Return (X, Y) of the center of cell containing provided text 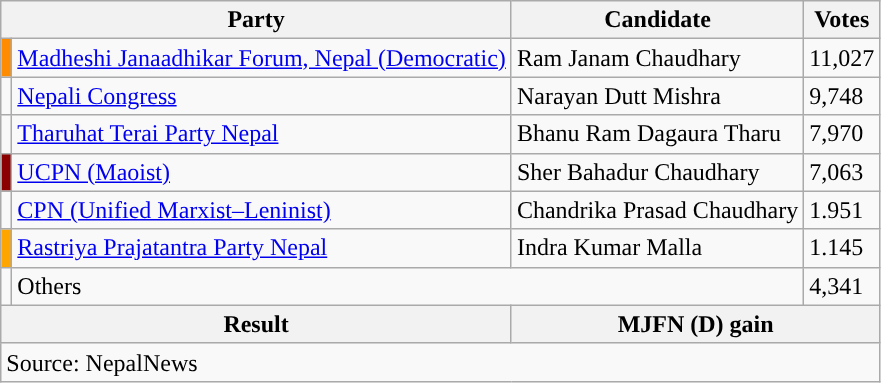
Madheshi Janaadhikar Forum, Nepal (Democratic) (262, 58)
MJFN (D) gain (696, 324)
CPN (Unified Marxist–Leninist) (262, 210)
Rastriya Prajatantra Party Nepal (262, 248)
1.951 (842, 210)
Party (256, 20)
Result (256, 324)
Bhanu Ram Dagaura Tharu (657, 134)
7,063 (842, 172)
Indra Kumar Malla (657, 248)
Tharuhat Terai Party Nepal (262, 134)
Source: NepalNews (440, 362)
7,970 (842, 134)
Votes (842, 20)
Narayan Dutt Mishra (657, 96)
Candidate (657, 20)
Chandrika Prasad Chaudhary (657, 210)
UCPN (Maoist) (262, 172)
Sher Bahadur Chaudhary (657, 172)
Others (408, 286)
9,748 (842, 96)
11,027 (842, 58)
4,341 (842, 286)
1.145 (842, 248)
Ram Janam Chaudhary (657, 58)
Nepali Congress (262, 96)
